Return the (x, y) coordinate for the center point of the cell that contains the specified text.  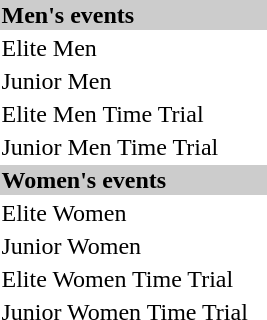
Junior Women (124, 246)
Elite Women (124, 213)
Junior Men Time Trial (124, 147)
Elite Men Time Trial (124, 114)
Women's events (134, 180)
Junior Men (124, 81)
Men's events (134, 15)
Elite Women Time Trial (124, 279)
Elite Men (124, 48)
